Provide the (x, y) coordinate of the cell's center where the given text is located.  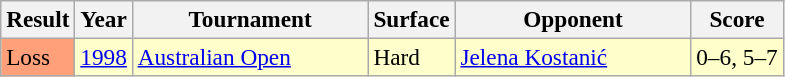
1998 (104, 57)
Year (104, 19)
0–6, 5–7 (737, 57)
Score (737, 19)
Tournament (250, 19)
Surface (412, 19)
Loss (38, 57)
Result (38, 19)
Hard (412, 57)
Australian Open (250, 57)
Jelena Kostanić (573, 57)
Opponent (573, 19)
